Capture the cell that displays the provided text and extract its (x, y) central coordinate. 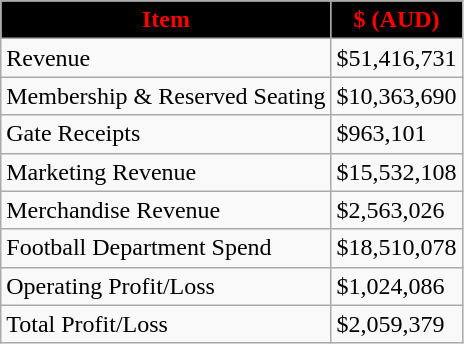
$2,059,379 (396, 324)
Football Department Spend (166, 248)
Operating Profit/Loss (166, 286)
$963,101 (396, 134)
Merchandise Revenue (166, 210)
Revenue (166, 58)
$ (AUD) (396, 20)
$51,416,731 (396, 58)
Total Profit/Loss (166, 324)
$18,510,078 (396, 248)
Marketing Revenue (166, 172)
Item (166, 20)
$15,532,108 (396, 172)
$1,024,086 (396, 286)
Membership & Reserved Seating (166, 96)
$10,363,690 (396, 96)
Gate Receipts (166, 134)
$2,563,026 (396, 210)
